Search for the cell housing the specified text and yield its [X, Y] center coordinate. 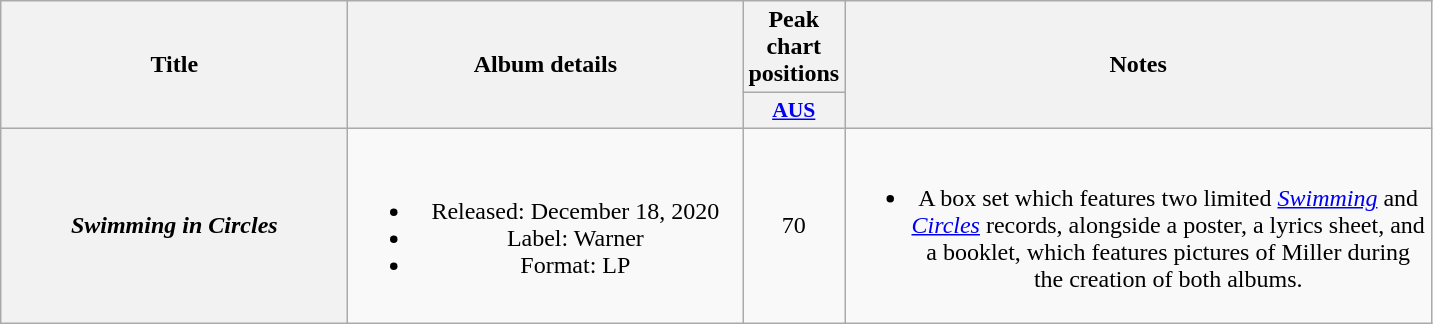
Notes [1138, 65]
Title [174, 65]
70 [794, 225]
Album details [546, 65]
Peak chart positions [794, 47]
AUS [794, 111]
Released: December 18, 2020Label: WarnerFormat: LP [546, 225]
Swimming in Circles [174, 225]
